Identify which cell holds the provided text, then report its (x, y) central coordinate. 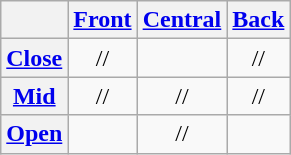
Back (258, 20)
Open (34, 134)
Front (102, 20)
Central (182, 20)
Mid (34, 96)
Close (34, 58)
